Extract the (x, y) coordinate from the center of the cell holding the provided text.  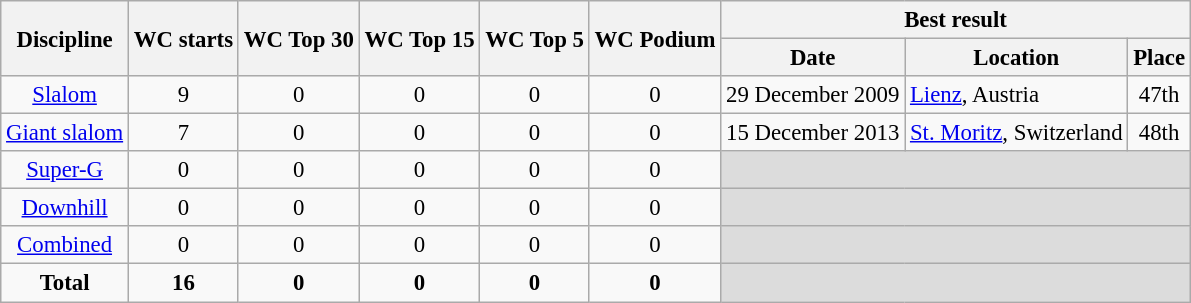
Best result (956, 20)
WC Podium (654, 38)
Total (65, 283)
WC Top 30 (298, 38)
47th (1159, 95)
Place (1159, 58)
Downhill (65, 208)
St. Moritz, Switzerland (1016, 133)
16 (183, 283)
9 (183, 95)
WC Top 15 (420, 38)
Combined (65, 245)
29 December 2009 (813, 95)
15 December 2013 (813, 133)
Lienz, Austria (1016, 95)
WC Top 5 (534, 38)
7 (183, 133)
Date (813, 58)
Giant slalom (65, 133)
Discipline (65, 38)
Slalom (65, 95)
Location (1016, 58)
Super-G (65, 170)
WC starts (183, 38)
48th (1159, 133)
